Detect which cell encompasses the target text, then output its [x, y] center coordinate. 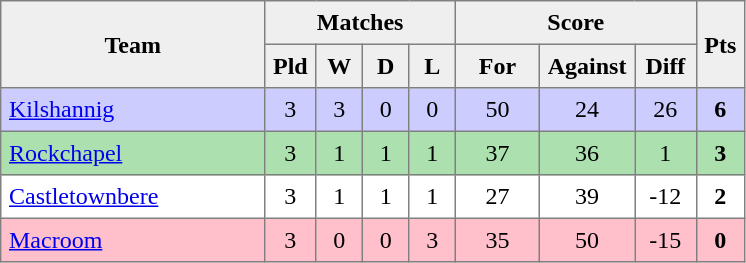
Macroom [133, 240]
Kilshannig [133, 110]
39 [586, 197]
Rockchapel [133, 153]
-15 [666, 240]
Against [586, 66]
36 [586, 153]
Pld [290, 66]
2 [720, 197]
Castletownbere [133, 197]
35 [497, 240]
For [497, 66]
27 [497, 197]
W [339, 66]
37 [497, 153]
6 [720, 110]
D [385, 66]
-12 [666, 197]
Matches [360, 23]
24 [586, 110]
Pts [720, 44]
Diff [666, 66]
Score [576, 23]
L [432, 66]
26 [666, 110]
Team [133, 44]
